Identify which cell holds the provided text, then report its [x, y] central coordinate. 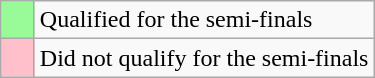
Qualified for the semi-finals [204, 20]
Did not qualify for the semi-finals [204, 58]
